Output the [x, y] coordinate of the center of the cell containing the given text.  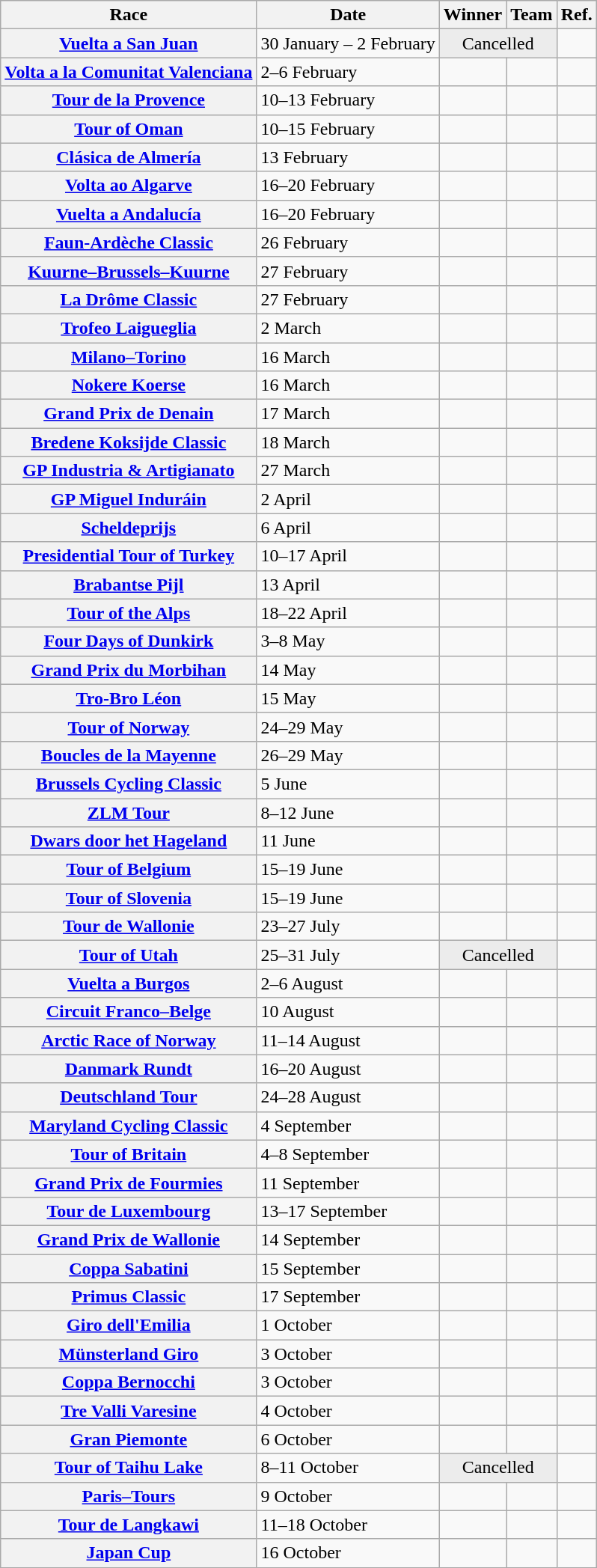
Tour of Taihu Lake [129, 1468]
Tour de Wallonie [129, 927]
Tour de la Provence [129, 100]
Grand Prix de Denain [129, 414]
27 March [348, 471]
16 October [348, 1553]
15 May [348, 698]
Four Days of Dunkirk [129, 641]
Team [532, 15]
Gran Piemonte [129, 1439]
Tour of the Alps [129, 613]
6 October [348, 1439]
Brussels Cycling Classic [129, 784]
Volta a la Comunitat Valenciana [129, 72]
Bredene Koksijde Classic [129, 442]
11–18 October [348, 1525]
Brabantse Pijl [129, 585]
Boucles de la Mayenne [129, 755]
ZLM Tour [129, 812]
4 October [348, 1411]
10–17 April [348, 556]
2–6 August [348, 983]
4 September [348, 1126]
24–29 May [348, 727]
26–29 May [348, 755]
Arctic Race of Norway [129, 1040]
Grand Prix du Morbihan [129, 670]
10–13 February [348, 100]
Presidential Tour of Turkey [129, 556]
10–15 February [348, 129]
13 February [348, 157]
13 April [348, 585]
Trofeo Laigueglia [129, 328]
13–17 September [348, 1211]
14 May [348, 670]
La Drôme Classic [129, 299]
11–14 August [348, 1040]
1 October [348, 1326]
Race [129, 15]
Tour of Slovenia [129, 898]
Tour de Langkawi [129, 1525]
Winner [473, 15]
Tour of Belgium [129, 870]
14 September [348, 1239]
GP Industria & Artigianato [129, 471]
17 September [348, 1297]
30 January – 2 February [348, 43]
Tour of Britain [129, 1154]
Coppa Sabatini [129, 1269]
2–6 February [348, 72]
Japan Cup [129, 1553]
24–28 August [348, 1097]
Nokere Koerse [129, 385]
8–11 October [348, 1468]
Milano–Torino [129, 357]
Ref. [576, 15]
Paris–Tours [129, 1496]
Coppa Bernocchi [129, 1382]
Faun-Ardèche Classic [129, 242]
Vuelta a Burgos [129, 983]
Grand Prix de Fourmies [129, 1183]
11 June [348, 841]
Danmark Rundt [129, 1069]
Tre Valli Varesine [129, 1411]
Kuurne–Brussels–Kuurne [129, 271]
Dwars door het Hageland [129, 841]
4–8 September [348, 1154]
Tour of Norway [129, 727]
Vuelta a San Juan [129, 43]
5 June [348, 784]
Giro dell'Emilia [129, 1326]
Clásica de Almería [129, 157]
Tour of Utah [129, 955]
25–31 July [348, 955]
Maryland Cycling Classic [129, 1126]
3–8 May [348, 641]
Deutschland Tour [129, 1097]
Münsterland Giro [129, 1354]
Tour de Luxembourg [129, 1211]
11 September [348, 1183]
8–12 June [348, 812]
15 September [348, 1269]
16–20 August [348, 1069]
2 April [348, 499]
6 April [348, 528]
Tro-Bro Léon [129, 698]
Primus Classic [129, 1297]
10 August [348, 1012]
23–27 July [348, 927]
Date [348, 15]
2 March [348, 328]
17 March [348, 414]
18 March [348, 442]
Circuit Franco–Belge [129, 1012]
26 February [348, 242]
Grand Prix de Wallonie [129, 1239]
GP Miguel Induráin [129, 499]
Volta ao Algarve [129, 186]
Vuelta a Andalucía [129, 214]
Tour of Oman [129, 129]
Scheldeprijs [129, 528]
9 October [348, 1496]
18–22 April [348, 613]
